Return the (x, y) coordinate for the center point of the cell that contains the specified text.  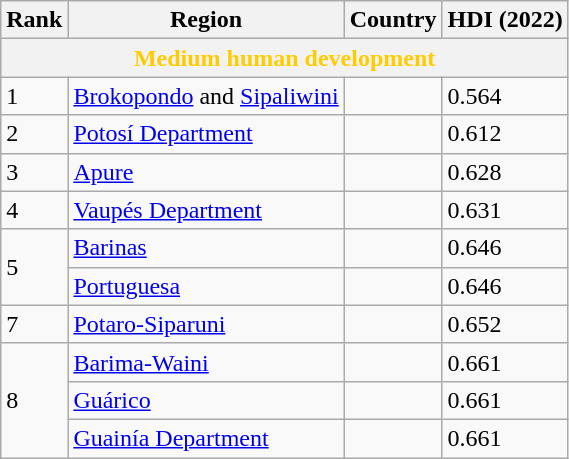
4 (34, 210)
0.628 (505, 172)
Brokopondo and Sipaliwini (206, 96)
0.612 (505, 134)
Barima-Waini (206, 362)
0.564 (505, 96)
Region (206, 20)
Rank (34, 20)
7 (34, 324)
Barinas (206, 248)
8 (34, 400)
2 (34, 134)
1 (34, 96)
Medium human development (285, 58)
Apure (206, 172)
0.631 (505, 210)
Portuguesa (206, 286)
Potosí Department (206, 134)
Country (393, 20)
3 (34, 172)
Potaro-Siparuni (206, 324)
Vaupés Department (206, 210)
HDI (2022) (505, 20)
Guainía Department (206, 438)
0.652 (505, 324)
Guárico (206, 400)
5 (34, 267)
